Provide the (X, Y) coordinate of the cell's center where the given text is located.  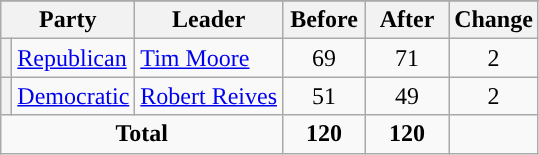
Party (68, 20)
49 (408, 96)
51 (324, 96)
Leader (209, 20)
71 (408, 58)
69 (324, 58)
Robert Reives (209, 96)
Democratic (74, 96)
After (408, 20)
Before (324, 20)
Total (142, 134)
Republican (74, 58)
Change (494, 20)
Tim Moore (209, 58)
